Capture the cell that displays the provided text and extract its (x, y) central coordinate. 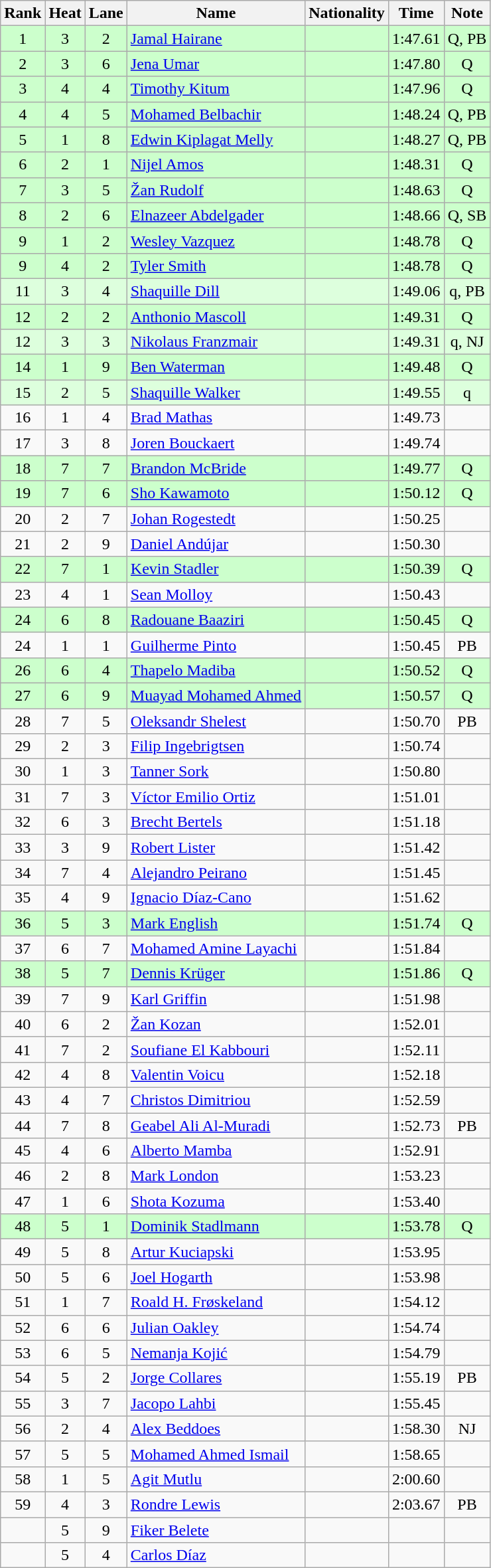
46 (23, 1176)
q, NJ (467, 342)
31 (23, 797)
1:50.43 (416, 594)
Christos Dimitriou (216, 1100)
1:49.74 (416, 443)
1:48.66 (416, 215)
1:48.24 (416, 114)
32 (23, 822)
1:53.78 (416, 1227)
1:58.30 (416, 1429)
1:53.40 (416, 1201)
Filip Ingebrigtsen (216, 746)
29 (23, 746)
Alejandro Peirano (216, 873)
Edwin Kiplagat Melly (216, 139)
1:50.52 (416, 670)
Kevin Stadler (216, 569)
1:51.86 (416, 974)
Karl Griffin (216, 999)
Fiker Belete (216, 1529)
1:53.23 (416, 1176)
Johan Rogestedt (216, 519)
Tyler Smith (216, 266)
Ignacio Díaz-Cano (216, 898)
21 (23, 544)
1:51.98 (416, 999)
Sho Kawamoto (216, 493)
Thapelo Madiba (216, 670)
1:54.74 (416, 1328)
1:50.70 (416, 721)
Mohamed Belbachir (216, 114)
Q, SB (467, 215)
Note (467, 13)
Robert Lister (216, 847)
23 (23, 594)
Radouane Baaziri (216, 620)
Wesley Vazquez (216, 240)
1:55.45 (416, 1403)
1:48.63 (416, 190)
38 (23, 974)
34 (23, 873)
Jacopo Lahbi (216, 1403)
56 (23, 1429)
1:52.59 (416, 1100)
54 (23, 1378)
Brad Mathas (216, 418)
Carlos Díaz (216, 1555)
Timothy Kitum (216, 89)
51 (23, 1302)
14 (23, 367)
Mohamed Ahmed Ismail (216, 1454)
43 (23, 1100)
41 (23, 1049)
Agit Mutlu (216, 1479)
Daniel Andújar (216, 544)
36 (23, 923)
Oleksandr Shelest (216, 721)
17 (23, 443)
Joren Bouckaert (216, 443)
55 (23, 1403)
1:52.91 (416, 1151)
42 (23, 1075)
Alberto Mamba (216, 1151)
Heat (65, 13)
1:50.30 (416, 544)
Soufiane El Kabbouri (216, 1049)
Nikolaus Franzmair (216, 342)
1:51.18 (416, 822)
NJ (467, 1429)
Nijel Amos (216, 165)
1:51.84 (416, 948)
58 (23, 1479)
Dominik Stadlmann (216, 1227)
Žan Kozan (216, 1024)
Julian Oakley (216, 1328)
1:51.45 (416, 873)
1:47.96 (416, 89)
Jamal Hairane (216, 39)
Tanner Sork (216, 772)
q (467, 392)
Mohamed Amine Layachi (216, 948)
2:03.67 (416, 1504)
1:51.42 (416, 847)
18 (23, 468)
Brecht Bertels (216, 822)
1:54.12 (416, 1302)
1:55.19 (416, 1378)
Geabel Ali Al-Muradi (216, 1126)
Nationality (347, 13)
Artur Kuciapski (216, 1252)
1:49.48 (416, 367)
1:58.65 (416, 1454)
Shaquille Dill (216, 291)
57 (23, 1454)
35 (23, 898)
50 (23, 1277)
16 (23, 418)
Anthonio Mascoll (216, 317)
Lane (106, 13)
28 (23, 721)
1:52.11 (416, 1049)
1:54.79 (416, 1353)
39 (23, 999)
Time (416, 13)
Name (216, 13)
Ben Waterman (216, 367)
20 (23, 519)
Dennis Krüger (216, 974)
1:50.25 (416, 519)
1:49.06 (416, 291)
Guilherme Pinto (216, 645)
1:51.74 (416, 923)
1:53.98 (416, 1277)
Joel Hogarth (216, 1277)
52 (23, 1328)
1:50.57 (416, 695)
1:51.01 (416, 797)
1:48.27 (416, 139)
22 (23, 569)
Jena Umar (216, 64)
19 (23, 493)
59 (23, 1504)
1:52.73 (416, 1126)
27 (23, 695)
2:00.60 (416, 1479)
1:50.12 (416, 493)
1:53.95 (416, 1252)
33 (23, 847)
Valentin Voicu (216, 1075)
11 (23, 291)
Mark English (216, 923)
Roald H. Frøskeland (216, 1302)
Elnazeer Abdelgader (216, 215)
1:52.18 (416, 1075)
48 (23, 1227)
1:49.77 (416, 468)
Sean Molloy (216, 594)
1:50.39 (416, 569)
Brandon McBride (216, 468)
Rank (23, 13)
Mark London (216, 1176)
1:47.80 (416, 64)
44 (23, 1126)
40 (23, 1024)
q, PB (467, 291)
15 (23, 392)
45 (23, 1151)
1:49.73 (416, 418)
1:48.31 (416, 165)
53 (23, 1353)
37 (23, 948)
Víctor Emilio Ortiz (216, 797)
1:47.61 (416, 39)
Jorge Collares (216, 1378)
49 (23, 1252)
Shota Kozuma (216, 1201)
30 (23, 772)
Muayad Mohamed Ahmed (216, 695)
1:51.62 (416, 898)
47 (23, 1201)
1:52.01 (416, 1024)
26 (23, 670)
1:50.74 (416, 746)
Shaquille Walker (216, 392)
Alex Beddoes (216, 1429)
1:49.55 (416, 392)
1:50.80 (416, 772)
Rondre Lewis (216, 1504)
Nemanja Kojić (216, 1353)
Žan Rudolf (216, 190)
